Capture the cell that displays the provided text and extract its (x, y) central coordinate. 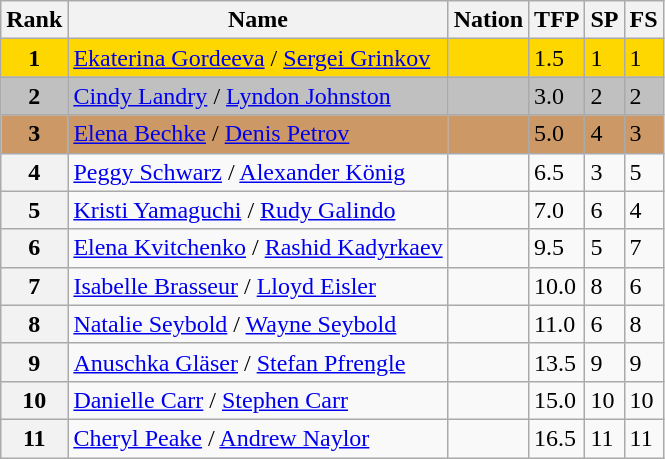
Elena Bechke / Denis Petrov (258, 134)
SP (604, 20)
13.5 (557, 362)
Isabelle Brasseur / Lloyd Eisler (258, 286)
Anuschka Gläser / Stefan Pfrengle (258, 362)
Rank (34, 20)
7.0 (557, 210)
Danielle Carr / Stephen Carr (258, 400)
1.5 (557, 58)
Ekaterina Gordeeva / Sergei Grinkov (258, 58)
Name (258, 20)
Elena Kvitchenko / Rashid Kadyrkaev (258, 248)
Cindy Landry / Lyndon Johnston (258, 96)
Cheryl Peake / Andrew Naylor (258, 438)
6.5 (557, 172)
Natalie Seybold / Wayne Seybold (258, 324)
15.0 (557, 400)
5.0 (557, 134)
Kristi Yamaguchi / Rudy Galindo (258, 210)
16.5 (557, 438)
3.0 (557, 96)
11.0 (557, 324)
TFP (557, 20)
FS (644, 20)
10.0 (557, 286)
Peggy Schwarz / Alexander König (258, 172)
Nation (488, 20)
9.5 (557, 248)
